Pinpoint the cell where the given text exists, returning its (X, Y) midpoint coordinate. 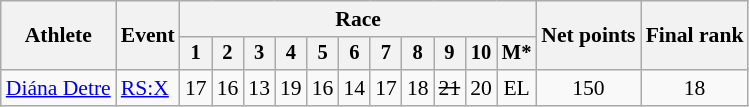
14 (354, 88)
6 (354, 54)
Event (148, 36)
4 (291, 54)
9 (450, 54)
8 (418, 54)
RS:X (148, 88)
Net points (588, 36)
Race (358, 19)
EL (516, 88)
10 (481, 54)
M* (516, 54)
Athlete (58, 36)
2 (228, 54)
13 (259, 88)
5 (323, 54)
1 (196, 54)
3 (259, 54)
7 (386, 54)
Diána Detre (58, 88)
19 (291, 88)
150 (588, 88)
21 (450, 88)
Final rank (695, 36)
20 (481, 88)
